Pinpoint the cell where the given text exists, returning its (X, Y) midpoint coordinate. 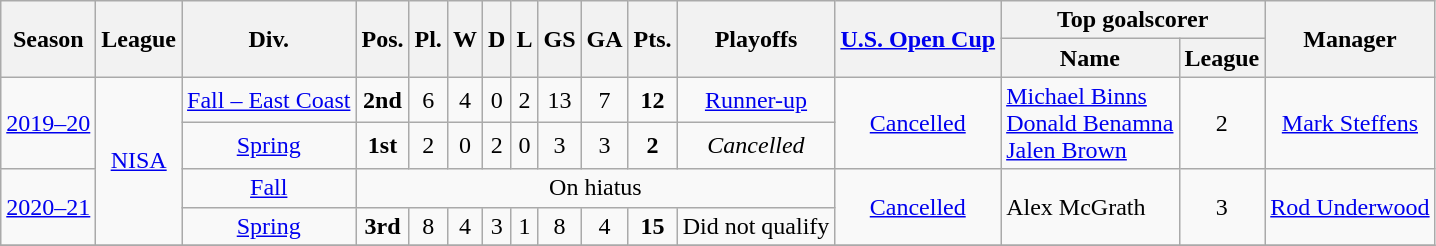
1st (382, 146)
Manager (1350, 39)
15 (652, 226)
L (524, 39)
U.S. Open Cup (918, 39)
Rod Underwood (1350, 207)
Michael Binns Donald Benamna Jalen Brown (1090, 123)
Season (48, 39)
Alex McGrath (1090, 207)
12 (652, 100)
D (496, 39)
6 (428, 100)
Playoffs (756, 39)
GA (604, 39)
Did not qualify (756, 226)
Runner-up (756, 100)
13 (560, 100)
2020–21 (48, 207)
W (464, 39)
2019–20 (48, 123)
Fall – East Coast (269, 100)
NISA (139, 161)
2nd (382, 100)
1 (524, 226)
Name (1090, 58)
Pos. (382, 39)
3rd (382, 226)
Top goalscorer (1133, 20)
On hiatus (596, 188)
Mark Steffens (1350, 123)
Div. (269, 39)
Pts. (652, 39)
GS (560, 39)
Pl. (428, 39)
Fall (269, 188)
7 (604, 100)
